Locate the cell with the specified text and output its (X, Y) center coordinate. 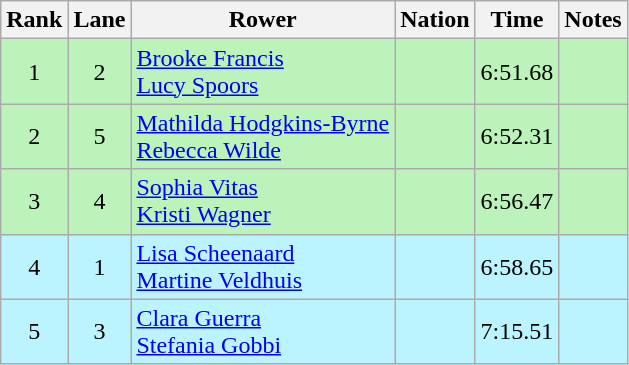
Brooke FrancisLucy Spoors (263, 72)
Sophia VitasKristi Wagner (263, 202)
Rower (263, 20)
Rank (34, 20)
Lane (100, 20)
6:51.68 (517, 72)
6:52.31 (517, 136)
Nation (435, 20)
Clara GuerraStefania Gobbi (263, 332)
6:56.47 (517, 202)
Lisa ScheenaardMartine Veldhuis (263, 266)
7:15.51 (517, 332)
Time (517, 20)
Mathilda Hodgkins-ByrneRebecca Wilde (263, 136)
Notes (593, 20)
6:58.65 (517, 266)
